Provide the [X, Y] coordinate of the cell's center where the given text is located.  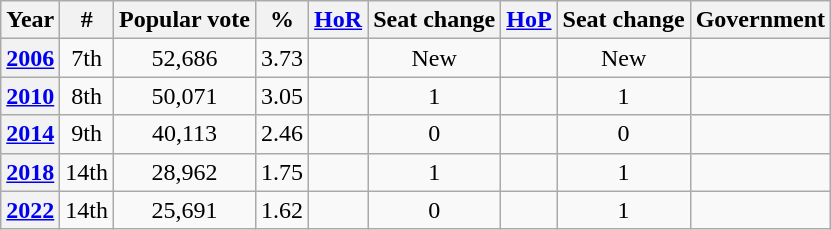
3.05 [282, 96]
28,962 [185, 172]
# [87, 20]
8th [87, 96]
HoR [338, 20]
1.75 [282, 172]
3.73 [282, 58]
2018 [30, 172]
7th [87, 58]
9th [87, 134]
Government [760, 20]
Popular vote [185, 20]
2006 [30, 58]
2014 [30, 134]
% [282, 20]
52,686 [185, 58]
25,691 [185, 210]
HoP [529, 20]
50,071 [185, 96]
1.62 [282, 210]
Year [30, 20]
40,113 [185, 134]
2022 [30, 210]
2010 [30, 96]
2.46 [282, 134]
